For the text-containing cell, return its midpoint in [x, y] coordinate format. 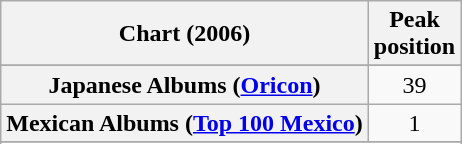
Chart (2006) [185, 34]
39 [414, 85]
Japanese Albums (Oricon) [185, 85]
1 [414, 123]
Peakposition [414, 34]
Mexican Albums (Top 100 Mexico) [185, 123]
